Return the (x, y) coordinate for the center point of the cell that contains the specified text.  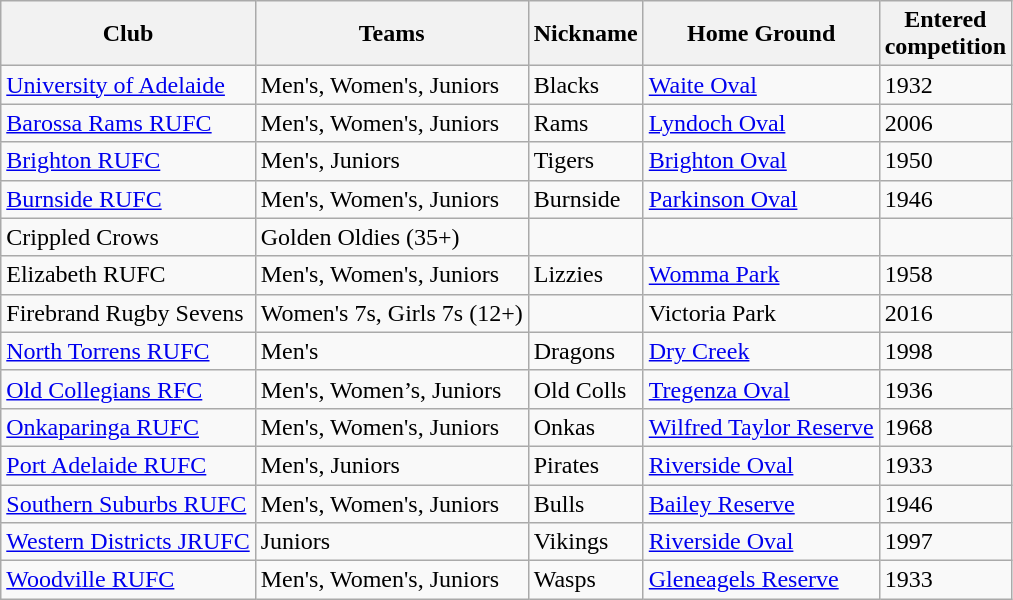
1998 (945, 351)
Waite Oval (761, 85)
1950 (945, 161)
Dragons (586, 351)
Womma Park (761, 275)
Port Adelaide RUFC (128, 465)
Men's, Women’s, Juniors (392, 389)
Wasps (586, 580)
Barossa Rams RUFC (128, 123)
Blacks (586, 85)
Western Districts JRUFC (128, 542)
Entered competition (945, 34)
Men's (392, 351)
Old Collegians RFC (128, 389)
North Torrens RUFC (128, 351)
Tigers (586, 161)
Lizzies (586, 275)
Pirates (586, 465)
Brighton Oval (761, 161)
University of Adelaide (128, 85)
1997 (945, 542)
Woodville RUFC (128, 580)
Onkaparinga RUFC (128, 427)
2016 (945, 313)
Wilfred Taylor Reserve (761, 427)
Dry Creek (761, 351)
Nickname (586, 34)
Gleneagels Reserve (761, 580)
Onkas (586, 427)
1958 (945, 275)
Vikings (586, 542)
Victoria Park (761, 313)
1936 (945, 389)
Golden Oldies (35+) (392, 237)
2006 (945, 123)
Old Colls (586, 389)
Crippled Crows (128, 237)
Burnside RUFC (128, 199)
Club (128, 34)
Parkinson Oval (761, 199)
1968 (945, 427)
1932 (945, 85)
Rams (586, 123)
Burnside (586, 199)
Teams (392, 34)
Juniors (392, 542)
Bailey Reserve (761, 503)
Tregenza Oval (761, 389)
Firebrand Rugby Sevens (128, 313)
Lyndoch Oval (761, 123)
Women's 7s, Girls 7s (12+) (392, 313)
Home Ground (761, 34)
Elizabeth RUFC (128, 275)
Bulls (586, 503)
Brighton RUFC (128, 161)
Southern Suburbs RUFC (128, 503)
